Find where the given text appears and provide that cell's center as (x, y) coordinate. 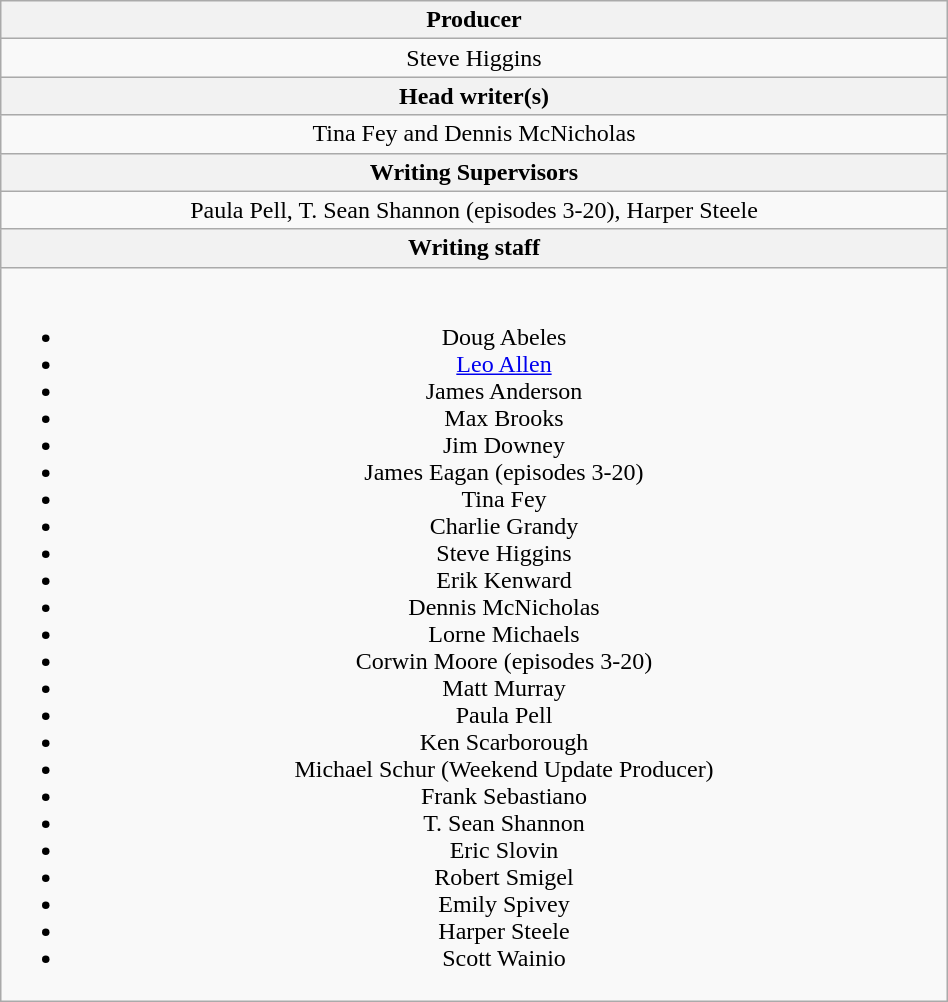
Steve Higgins (474, 58)
Writing staff (474, 248)
Tina Fey and Dennis McNicholas (474, 134)
Head writer(s) (474, 96)
Writing Supervisors (474, 172)
Producer (474, 20)
Paula Pell, T. Sean Shannon (episodes 3-20), Harper Steele (474, 210)
